Output the [x, y] coordinate of the center of the cell containing the given text.  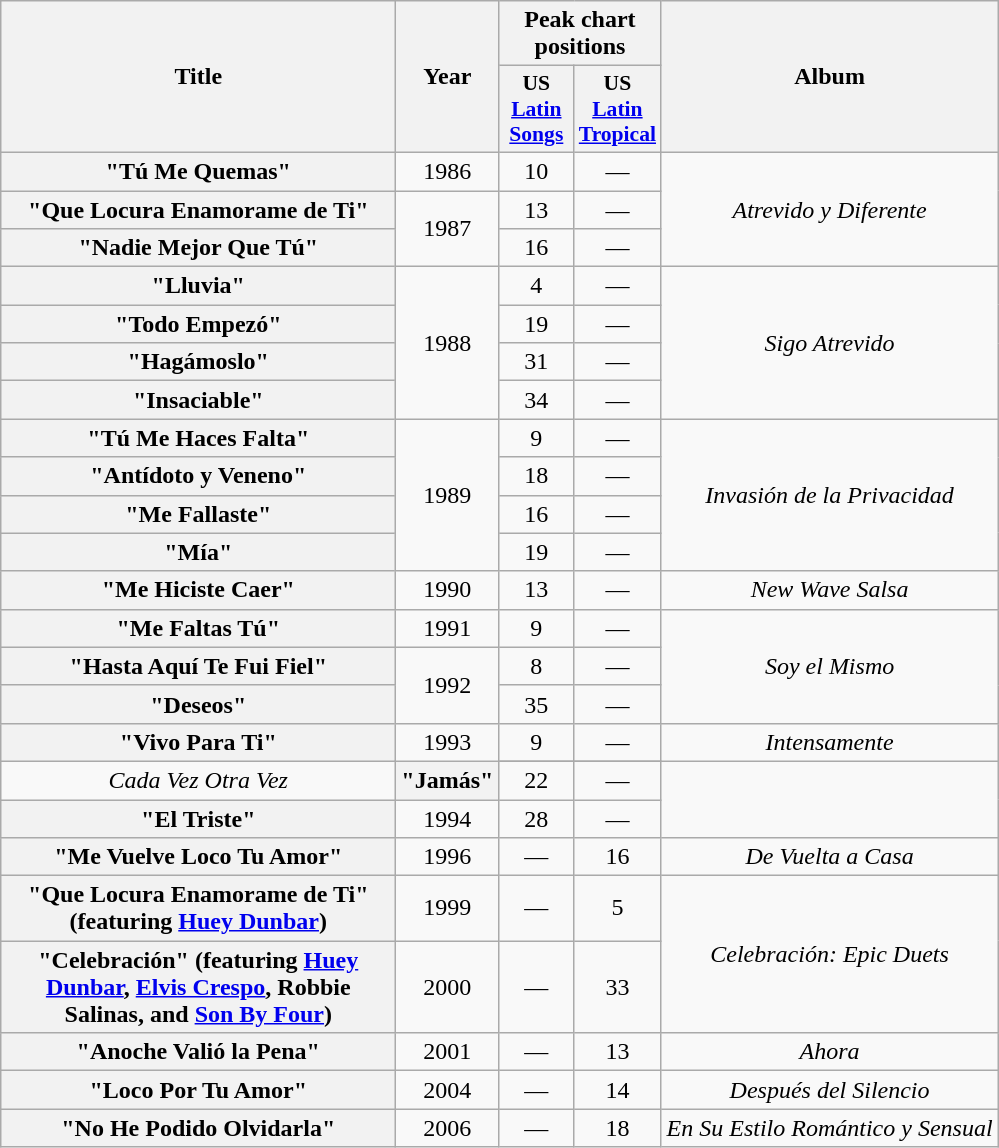
"Anoche Valió la Pena" [198, 1052]
"Que Locura Enamorame de Ti" [198, 209]
"Lluvia" [198, 286]
1986 [448, 171]
2004 [448, 1090]
"Nadie Mejor Que Tú" [198, 248]
1991 [448, 628]
14 [618, 1090]
5 [618, 908]
"Todo Empezó" [198, 324]
"Insaciable" [198, 400]
"Deseos" [198, 704]
1993 [448, 742]
1992 [448, 685]
10 [536, 171]
33 [618, 987]
Invasión de la Privacidad [830, 495]
35 [536, 704]
2006 [448, 1128]
"Que Locura Enamorame de Ti" (featuring Huey Dunbar) [198, 908]
22 [536, 780]
28 [536, 819]
"Tú Me Haces Falta" [198, 438]
US Latin Tropical [618, 110]
1988 [448, 343]
En Su Estilo Romántico y Sensual [830, 1128]
4 [536, 286]
"Me Fallaste" [198, 514]
New Wave Salsa [830, 590]
"No He Podido Olvidarla" [198, 1128]
De Vuelta a Casa [830, 857]
31 [536, 362]
"Jamás" [448, 780]
Ahora [830, 1052]
Intensamente [830, 742]
Peak chart positions [580, 34]
"Loco Por Tu Amor" [198, 1090]
Sigo Atrevido [830, 343]
"Me Vuelve Loco Tu Amor" [198, 857]
Cada Vez Otra Vez [198, 780]
"Me Hiciste Caer" [198, 590]
Title [198, 77]
"Me Faltas Tú" [198, 628]
1996 [448, 857]
1994 [448, 819]
Celebración: Epic Duets [830, 954]
Después del Silencio [830, 1090]
"Tú Me Quemas" [198, 171]
Year [448, 77]
1999 [448, 908]
"Antídoto y Veneno" [198, 476]
"Hagámoslo" [198, 362]
2001 [448, 1052]
1990 [448, 590]
"El Triste" [198, 819]
"Hasta Aquí Te Fui Fiel" [198, 666]
Soy el Mismo [830, 666]
US Latin Songs [536, 110]
Album [830, 77]
8 [536, 666]
34 [536, 400]
2000 [448, 987]
"Celebración" (featuring Huey Dunbar, Elvis Crespo, Robbie Salinas, and Son By Four) [198, 987]
"Mía" [198, 552]
1987 [448, 228]
Atrevido y Diferente [830, 209]
1989 [448, 495]
"Vivo Para Ti" [198, 742]
